Capture the cell that displays the provided text and extract its (x, y) central coordinate. 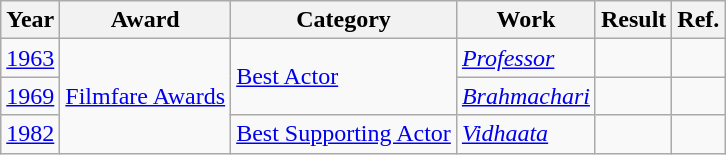
Result (633, 20)
Vidhaata (526, 134)
Professor (526, 58)
Year (30, 20)
Filmfare Awards (146, 96)
Best Supporting Actor (344, 134)
Category (344, 20)
Ref. (698, 20)
Brahmachari (526, 96)
Award (146, 20)
1963 (30, 58)
Work (526, 20)
1969 (30, 96)
Best Actor (344, 77)
1982 (30, 134)
